Provide the [X, Y] coordinate of the cell's center where the given text is located.  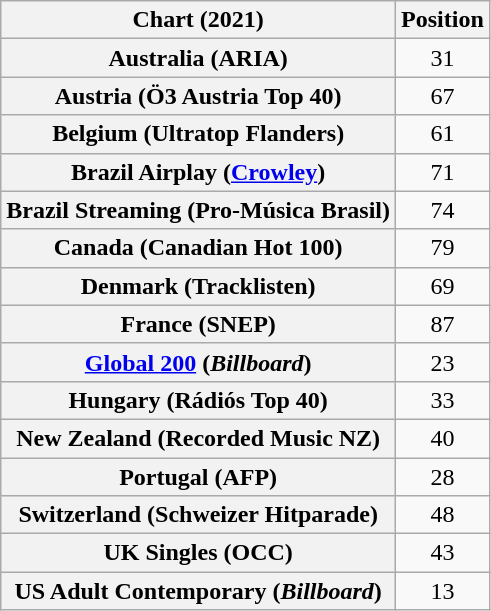
79 [443, 248]
33 [443, 400]
69 [443, 286]
Switzerland (Schweizer Hitparade) [198, 515]
France (SNEP) [198, 324]
87 [443, 324]
Chart (2021) [198, 20]
Hungary (Rádiós Top 40) [198, 400]
Belgium (Ultratop Flanders) [198, 134]
71 [443, 172]
US Adult Contemporary (Billboard) [198, 591]
Brazil Streaming (Pro-Música Brasil) [198, 210]
40 [443, 438]
UK Singles (OCC) [198, 553]
Denmark (Tracklisten) [198, 286]
Australia (ARIA) [198, 58]
31 [443, 58]
Canada (Canadian Hot 100) [198, 248]
67 [443, 96]
48 [443, 515]
Position [443, 20]
Austria (Ö3 Austria Top 40) [198, 96]
74 [443, 210]
New Zealand (Recorded Music NZ) [198, 438]
Brazil Airplay (Crowley) [198, 172]
28 [443, 477]
23 [443, 362]
61 [443, 134]
13 [443, 591]
43 [443, 553]
Global 200 (Billboard) [198, 362]
Portugal (AFP) [198, 477]
